Output the (X, Y) coordinate of the center of the cell containing the given text.  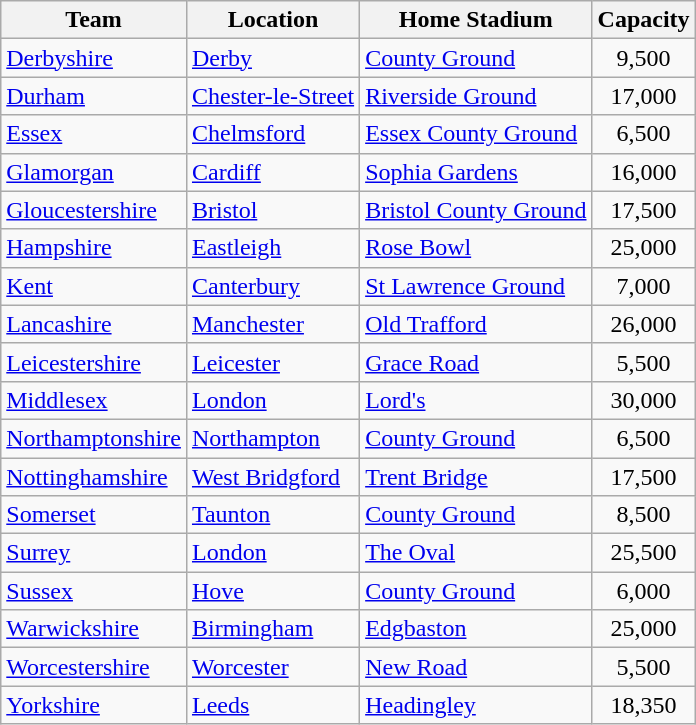
Location (272, 20)
Hampshire (94, 248)
9,500 (644, 58)
Worcestershire (94, 667)
Birmingham (272, 629)
Canterbury (272, 286)
Team (94, 20)
26,000 (644, 324)
Leeds (272, 705)
Somerset (94, 515)
Durham (94, 96)
Middlesex (94, 400)
Essex County Ground (476, 134)
The Oval (476, 553)
17,000 (644, 96)
Sussex (94, 591)
6,000 (644, 591)
Eastleigh (272, 248)
Lancashire (94, 324)
Northamptonshire (94, 438)
7,000 (644, 286)
Capacity (644, 20)
Leicestershire (94, 362)
Sophia Gardens (476, 172)
New Road (476, 667)
Cardiff (272, 172)
Home Stadium (476, 20)
Worcester (272, 667)
Derbyshire (94, 58)
Bristol (272, 210)
Bristol County Ground (476, 210)
Surrey (94, 553)
Grace Road (476, 362)
Manchester (272, 324)
8,500 (644, 515)
Leicester (272, 362)
Nottinghamshire (94, 477)
Glamorgan (94, 172)
Essex (94, 134)
18,350 (644, 705)
Derby (272, 58)
Taunton (272, 515)
St Lawrence Ground (476, 286)
Kent (94, 286)
Riverside Ground (476, 96)
Trent Bridge (476, 477)
Lord's (476, 400)
Rose Bowl (476, 248)
Northampton (272, 438)
Hove (272, 591)
Old Trafford (476, 324)
30,000 (644, 400)
Yorkshire (94, 705)
Chelmsford (272, 134)
Gloucestershire (94, 210)
Warwickshire (94, 629)
West Bridgford (272, 477)
Chester-le-Street (272, 96)
Edgbaston (476, 629)
Headingley (476, 705)
25,500 (644, 553)
16,000 (644, 172)
